For the text-containing cell, return its midpoint in (X, Y) coordinate format. 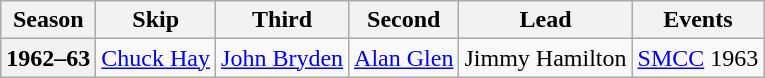
Season (48, 20)
Third (282, 20)
Alan Glen (404, 58)
SMCC 1963 (698, 58)
Lead (546, 20)
Events (698, 20)
Second (404, 20)
Jimmy Hamilton (546, 58)
Chuck Hay (156, 58)
1962–63 (48, 58)
John Bryden (282, 58)
Skip (156, 20)
